Scan for the cell matching the given text and deliver its [X, Y] coordinate at center. 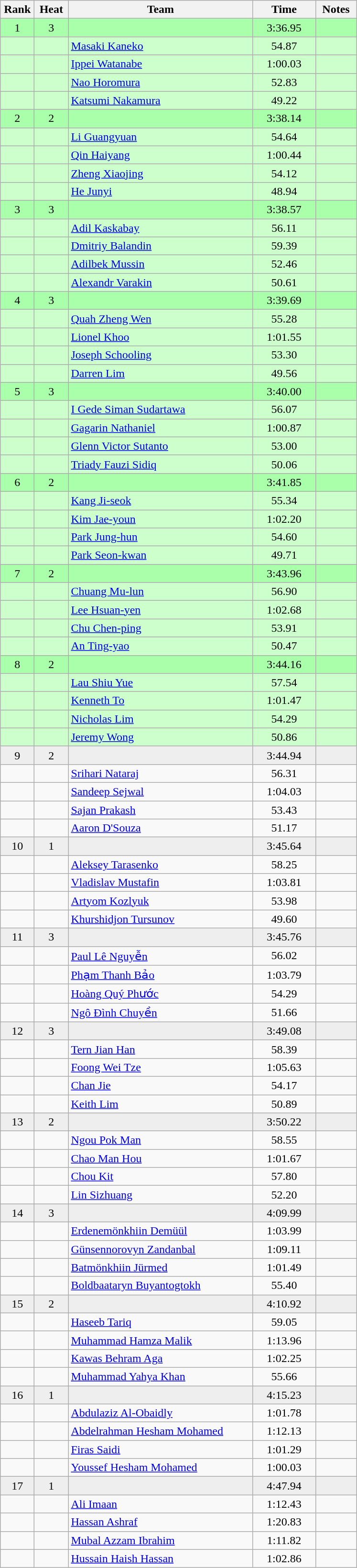
Vladislav Mustafin [161, 883]
Günsennorovyn Zandanbal [161, 1249]
Chao Man Hou [161, 1158]
Lau Shiu Yue [161, 682]
Kawas Behram Aga [161, 1358]
1:13.96 [284, 1340]
1:03.79 [284, 975]
49.56 [284, 373]
56.11 [284, 228]
Sajan Prakash [161, 810]
4:09.99 [284, 1213]
Chuang Mu-lun [161, 592]
Rank [17, 10]
49.60 [284, 919]
53.98 [284, 901]
16 [17, 1395]
54.60 [284, 537]
3:45.64 [284, 846]
Heat [52, 10]
Hassan Ashraf [161, 1522]
Li Guangyuan [161, 137]
Srihari Nataraj [161, 773]
Dmitriy Balandin [161, 246]
Lee Hsuan-yen [161, 610]
Erdenemönkhiin Demüül [161, 1231]
1:12.13 [284, 1431]
50.06 [284, 464]
Abdulaziz Al-Obaidly [161, 1413]
1:00.87 [284, 428]
48.94 [284, 191]
Aleksey Tarasenko [161, 865]
Keith Lim [161, 1103]
Chan Jie [161, 1085]
Hussain Haish Hassan [161, 1558]
1:02.86 [284, 1558]
52.83 [284, 82]
Ngou Pok Man [161, 1140]
58.39 [284, 1049]
Alexandr Varakin [161, 282]
3:45.76 [284, 937]
54.87 [284, 46]
53.00 [284, 446]
52.46 [284, 264]
Lin Sizhuang [161, 1195]
Joseph Schooling [161, 355]
Kang Ji-seok [161, 500]
50.61 [284, 282]
4:10.92 [284, 1304]
1:04.03 [284, 791]
56.31 [284, 773]
52.20 [284, 1195]
5 [17, 391]
Aaron D'Souza [161, 828]
3:49.08 [284, 1031]
Khurshidjon Tursunov [161, 919]
58.55 [284, 1140]
Adilbek Mussin [161, 264]
9 [17, 755]
49.71 [284, 555]
3:43.96 [284, 573]
7 [17, 573]
Paul Lê Nguyễn [161, 956]
Sandeep Sejwal [161, 791]
57.54 [284, 682]
1:20.83 [284, 1522]
50.89 [284, 1103]
Ngô Đình Chuyền [161, 1013]
53.91 [284, 628]
Muhammad Yahya Khan [161, 1376]
Mubal Azzam Ibrahim [161, 1540]
55.40 [284, 1286]
Nicholas Lim [161, 719]
11 [17, 937]
Katsumi Nakamura [161, 100]
Qin Haiyang [161, 155]
Foong Wei Tze [161, 1067]
1:01.29 [284, 1449]
Abdelrahman Hesham Mohamed [161, 1431]
Gagarin Nathaniel [161, 428]
53.43 [284, 810]
Tern Jian Han [161, 1049]
Kim Jae-youn [161, 519]
1:02.20 [284, 519]
49.22 [284, 100]
1:11.82 [284, 1540]
An Ting-yao [161, 646]
1:01.47 [284, 701]
3:44.94 [284, 755]
Hoàng Quý Phước [161, 994]
1:05.63 [284, 1067]
53.30 [284, 355]
59.05 [284, 1322]
54.64 [284, 137]
Zheng Xiaojing [161, 173]
13 [17, 1122]
1:02.68 [284, 610]
3:40.00 [284, 391]
1:01.55 [284, 337]
Park Seon-kwan [161, 555]
56.02 [284, 956]
54.12 [284, 173]
12 [17, 1031]
Triady Fauzi Sidiq [161, 464]
Glenn Victor Sutanto [161, 446]
Notes [336, 10]
51.17 [284, 828]
3:36.95 [284, 28]
51.66 [284, 1013]
1:01.67 [284, 1158]
He Junyi [161, 191]
4:15.23 [284, 1395]
3:44.16 [284, 664]
Adil Kaskabay [161, 228]
3:38.57 [284, 209]
Chou Kit [161, 1177]
Muhammad Hamza Malik [161, 1340]
Youssef Hesham Mohamed [161, 1468]
54.17 [284, 1085]
6 [17, 482]
8 [17, 664]
50.47 [284, 646]
Artyom Kozlyuk [161, 901]
1:03.99 [284, 1231]
58.25 [284, 865]
3:39.69 [284, 301]
55.28 [284, 319]
1:03.81 [284, 883]
Time [284, 10]
Lionel Khoo [161, 337]
Kenneth To [161, 701]
55.66 [284, 1376]
Phạm Thanh Bảo [161, 975]
Ippei Watanabe [161, 64]
1:12.43 [284, 1504]
Nao Horomura [161, 82]
Team [161, 10]
10 [17, 846]
15 [17, 1304]
Boldbaataryn Buyantogtokh [161, 1286]
Masaki Kaneko [161, 46]
3:41.85 [284, 482]
56.90 [284, 592]
Haseeb Tariq [161, 1322]
56.07 [284, 410]
1:01.49 [284, 1267]
17 [17, 1486]
55.34 [284, 500]
14 [17, 1213]
Park Jung-hun [161, 537]
57.80 [284, 1177]
1:02.25 [284, 1358]
59.39 [284, 246]
Darren Lim [161, 373]
Quah Zheng Wen [161, 319]
1:01.78 [284, 1413]
Ali Imaan [161, 1504]
50.86 [284, 737]
3:38.14 [284, 119]
3:50.22 [284, 1122]
1:09.11 [284, 1249]
4:47.94 [284, 1486]
Batmönkhiin Jürmed [161, 1267]
1:00.44 [284, 155]
Firas Saidi [161, 1449]
I Gede Siman Sudartawa [161, 410]
4 [17, 301]
Chu Chen-ping [161, 628]
Jeremy Wong [161, 737]
